Return [X, Y] of the center of cell containing provided text 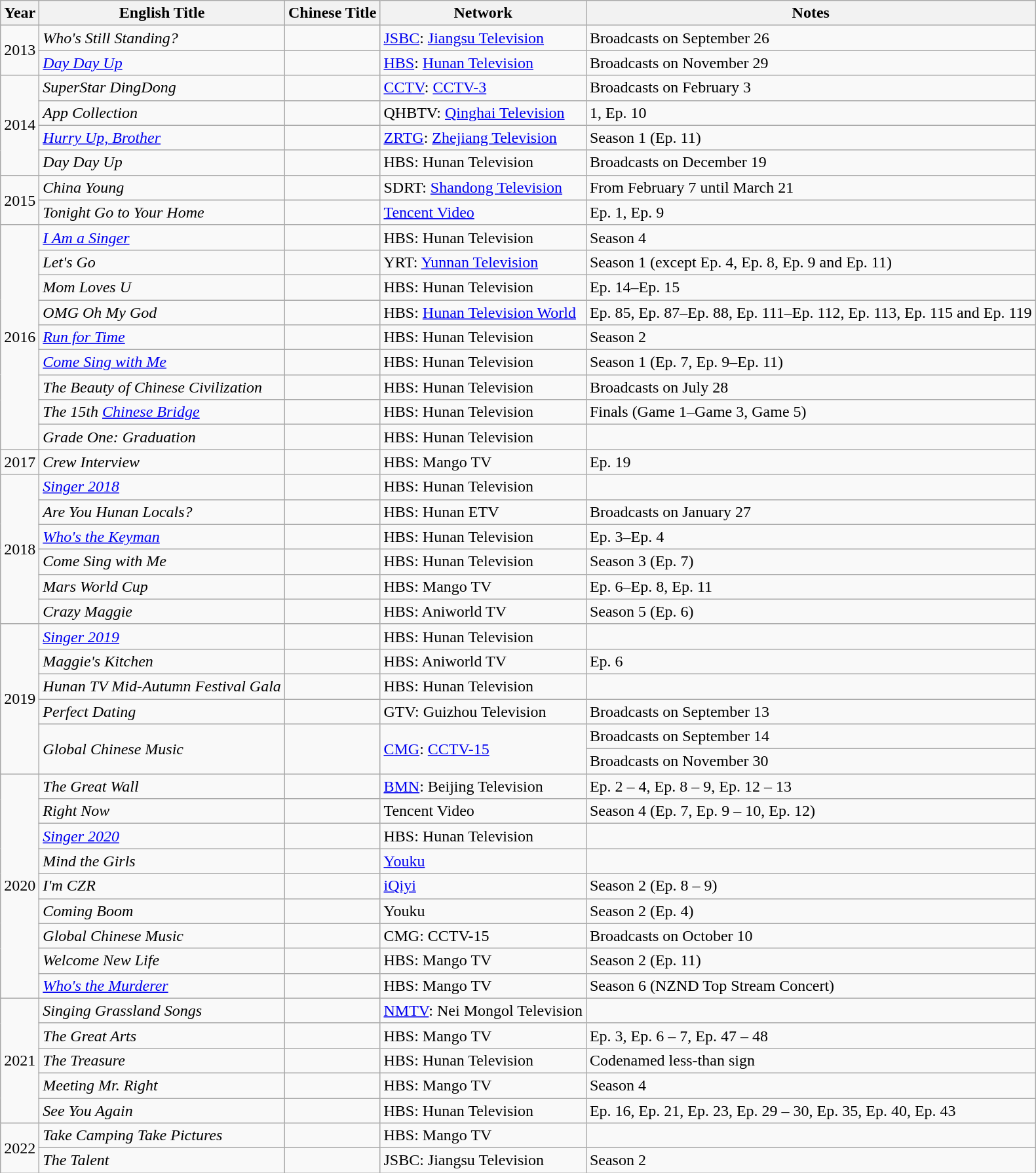
Ep. 6–Ep. 8, Ep. 11 [811, 586]
Ep. 85, Ep. 87–Ep. 88, Ep. 111–Ep. 112, Ep. 113, Ep. 115 and Ep. 119 [811, 313]
2021 [20, 1060]
Singer 2018 [163, 487]
SuperStar DingDong [163, 88]
Ep. 14–Ep. 15 [811, 287]
The Treasure [163, 1060]
Hunan TV Mid-Autumn Festival Gala [163, 686]
Broadcasts on September 26 [811, 38]
2022 [20, 1148]
Ep. 19 [811, 462]
I Am a Singer [163, 237]
Broadcasts on January 27 [811, 512]
CCTV: CCTV-3 [483, 88]
The Beauty of Chinese Civilization [163, 387]
Ep. 3–Ep. 4 [811, 537]
HBS: Hunan ETV [483, 512]
2013 [20, 50]
English Title [163, 13]
Broadcasts on October 10 [811, 936]
Hurry Up, Brother [163, 138]
Season 3 (Ep. 7) [811, 562]
Broadcasts on December 19 [811, 163]
ZRTG: Zhejiang Television [483, 138]
YRT: Yunnan Television [483, 262]
Who's Still Standing? [163, 38]
2019 [20, 699]
Season 6 (NZND Top Stream Concert) [811, 986]
Ep. 1, Ep. 9 [811, 212]
Mom Loves U [163, 287]
Singer 2019 [163, 636]
Meeting Mr. Right [163, 1085]
Grade One: Graduation [163, 437]
Chinese Title [332, 13]
2016 [20, 337]
The Great Wall [163, 786]
Season 4 (Ep. 7, Ep. 9 – 10, Ep. 12) [811, 811]
The Talent [163, 1161]
Coming Boom [163, 911]
Tonight Go to Your Home [163, 212]
2018 [20, 549]
From February 7 until March 21 [811, 187]
Ep. 3, Ep. 6 – 7, Ep. 47 – 48 [811, 1035]
Singer 2020 [163, 836]
Mind the Girls [163, 861]
iQiyi [483, 886]
Broadcasts on July 28 [811, 387]
2015 [20, 200]
1, Ep. 10 [811, 113]
Season 5 (Ep. 6) [811, 611]
Network [483, 13]
Season 2 (Ep. 11) [811, 961]
Ep. 2 – 4, Ep. 8 – 9, Ep. 12 – 13 [811, 786]
2020 [20, 886]
Perfect Dating [163, 711]
Crazy Maggie [163, 611]
Finals (Game 1–Game 3, Game 5) [811, 412]
Season 1 (except Ep. 4, Ep. 8, Ep. 9 and Ep. 11) [811, 262]
Year [20, 13]
I'm CZR [163, 886]
Run for Time [163, 337]
Codenamed less-than sign [811, 1060]
Notes [811, 13]
Season 2 (Ep. 8 – 9) [811, 886]
Are You Hunan Locals? [163, 512]
Broadcasts on February 3 [811, 88]
Broadcasts on September 13 [811, 711]
Season 1 (Ep. 11) [811, 138]
GTV: Guizhou Television [483, 711]
Who's the Murderer [163, 986]
Maggie's Kitchen [163, 661]
The 15th Chinese Bridge [163, 412]
Ep. 6 [811, 661]
See You Again [163, 1111]
SDRT: Shandong Television [483, 187]
OMG Oh My God [163, 313]
HBS: Hunan Television World [483, 313]
Broadcasts on November 29 [811, 63]
NMTV: Nei Mongol Television [483, 1010]
Season 2 (Ep. 4) [811, 911]
Mars World Cup [163, 586]
Let's Go [163, 262]
Welcome New Life [163, 961]
Broadcasts on November 30 [811, 761]
Take Camping Take Pictures [163, 1136]
Season 1 (Ep. 7, Ep. 9–Ep. 11) [811, 362]
Broadcasts on September 14 [811, 737]
Who's the Keyman [163, 537]
China Young [163, 187]
Crew Interview [163, 462]
QHBTV: Qinghai Television [483, 113]
Ep. 16, Ep. 21, Ep. 23, Ep. 29 – 30, Ep. 35, Ep. 40, Ep. 43 [811, 1111]
The Great Arts [163, 1035]
App Collection [163, 113]
2014 [20, 125]
Right Now [163, 811]
2017 [20, 462]
Singing Grassland Songs [163, 1010]
BMN: Beijing Television [483, 786]
